Locate the cell with the specified text and output its [X, Y] center coordinate. 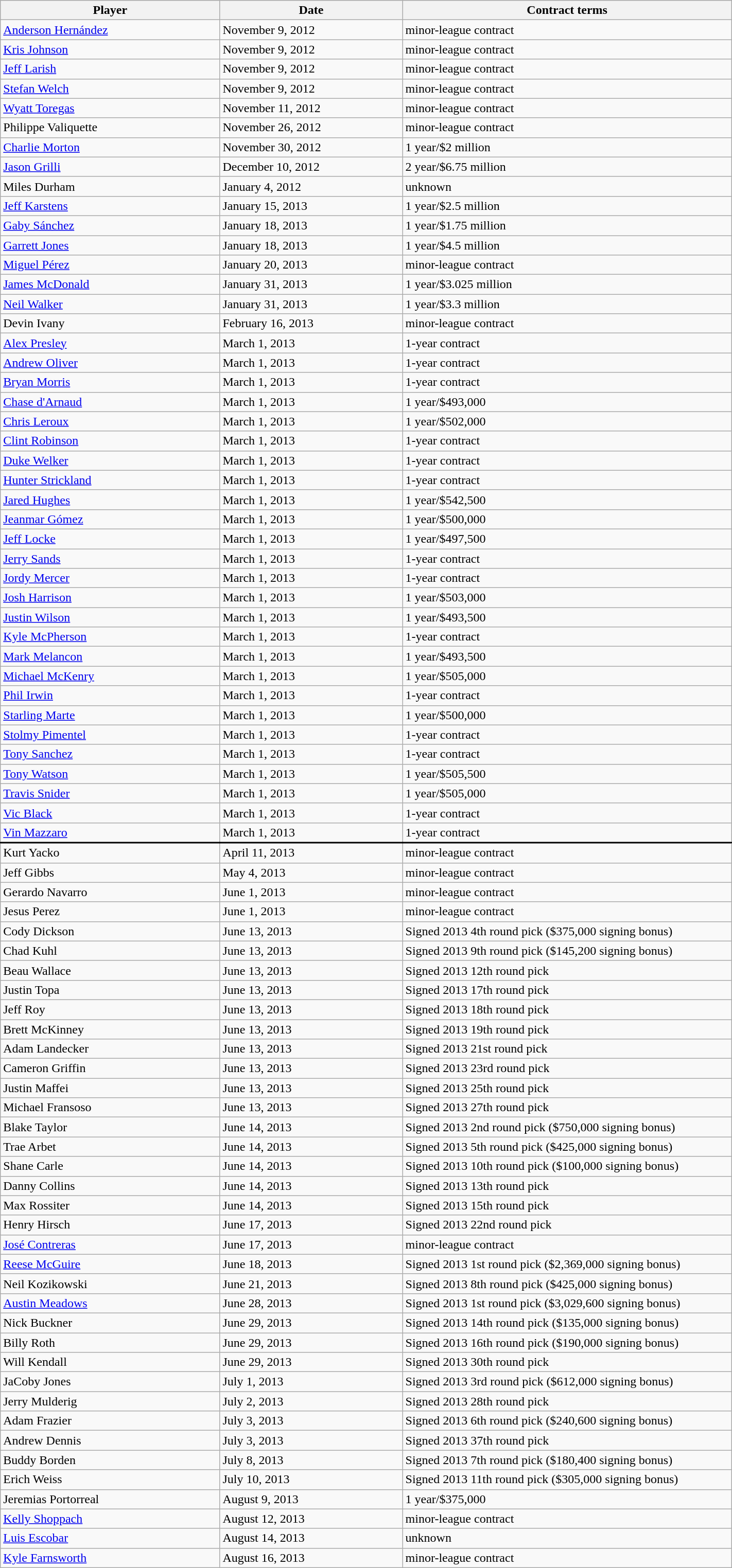
Justin Maffei [110, 1088]
1 year/$505,500 [567, 774]
Clint Robinson [110, 441]
Signed 2013 1st round pick ($2,369,000 signing bonus) [567, 1264]
Signed 2013 28th round pick [567, 1401]
Wyatt Toregas [110, 108]
Signed 2013 14th round pick ($135,000 signing bonus) [567, 1323]
Signed 2013 2nd round pick ($750,000 signing bonus) [567, 1127]
Travis Snider [110, 793]
Blake Taylor [110, 1127]
June 21, 2013 [311, 1284]
Henry Hirsch [110, 1225]
Miguel Pérez [110, 265]
Duke Welker [110, 460]
Signed 2013 10th round pick ($100,000 signing bonus) [567, 1166]
Nick Buckner [110, 1323]
Andrew Dennis [110, 1440]
Jordy Mercer [110, 578]
Jerry Mulderig [110, 1401]
Stefan Welch [110, 88]
Signed 2013 17th round pick [567, 990]
Signed 2013 30th round pick [567, 1362]
Kelly Shoppach [110, 1519]
August 16, 2013 [311, 1558]
2 year/$6.75 million [567, 167]
November 11, 2012 [311, 108]
Signed 2013 4th round pick ($375,000 signing bonus) [567, 931]
Signed 2013 25th round pick [567, 1088]
Gaby Sánchez [110, 225]
Jeremias Portorreal [110, 1499]
August 14, 2013 [311, 1538]
Michael Fransoso [110, 1108]
November 30, 2012 [311, 147]
Philippe Valiquette [110, 128]
June 18, 2013 [311, 1264]
Brett McKinney [110, 1029]
Kurt Yacko [110, 853]
Starling Marte [110, 715]
Kyle McPherson [110, 637]
1 year/$4.5 million [567, 245]
Tony Sanchez [110, 754]
Justin Wilson [110, 617]
Jeanmar Gómez [110, 519]
1 year/$497,500 [567, 539]
Neil Walker [110, 304]
Signed 2013 13th round pick [567, 1186]
Jeff Roy [110, 1009]
1 year/$493,000 [567, 402]
Michael McKenry [110, 676]
Vin Mazzaro [110, 832]
Charlie Morton [110, 147]
Date [311, 10]
December 10, 2012 [311, 167]
Jeff Locke [110, 539]
Jeff Karstens [110, 206]
Chase d'Arnaud [110, 402]
July 2, 2013 [311, 1401]
Will Kendall [110, 1362]
Vic Black [110, 813]
July 10, 2013 [311, 1480]
Tony Watson [110, 774]
Chad Kuhl [110, 951]
Mark Melancon [110, 656]
Shane Carle [110, 1166]
January 20, 2013 [311, 265]
August 12, 2013 [311, 1519]
James McDonald [110, 284]
August 9, 2013 [311, 1499]
1 year/$2 million [567, 147]
Billy Roth [110, 1342]
Signed 2013 7th round pick ($180,400 signing bonus) [567, 1460]
Bryan Morris [110, 382]
Stolmy Pimentel [110, 735]
Jesus Perez [110, 912]
May 4, 2013 [311, 872]
Signed 2013 16th round pick ($190,000 signing bonus) [567, 1342]
Reese McGuire [110, 1264]
Signed 2013 5th round pick ($425,000 signing bonus) [567, 1147]
1 year/$1.75 million [567, 225]
Beau Wallace [110, 970]
Kyle Farnsworth [110, 1558]
Adam Frazier [110, 1421]
Phil Irwin [110, 696]
Signed 2013 27th round pick [567, 1108]
1 year/$502,000 [567, 421]
Signed 2013 22nd round pick [567, 1225]
Signed 2013 3rd round pick ($612,000 signing bonus) [567, 1382]
Justin Topa [110, 990]
Signed 2013 1st round pick ($3,029,600 signing bonus) [567, 1303]
Adam Landecker [110, 1049]
Jeff Larish [110, 69]
April 11, 2013 [311, 853]
Miles Durham [110, 186]
Signed 2013 23rd round pick [567, 1068]
Buddy Borden [110, 1460]
Signed 2013 8th round pick ($425,000 signing bonus) [567, 1284]
Jeff Gibbs [110, 872]
Cody Dickson [110, 931]
Luis Escobar [110, 1538]
1 year/$3.3 million [567, 304]
Jason Grilli [110, 167]
Player [110, 10]
1 year/$542,500 [567, 500]
Contract terms [567, 10]
January 15, 2013 [311, 206]
Signed 2013 11th round pick ($305,000 signing bonus) [567, 1480]
Signed 2013 12th round pick [567, 970]
Andrew Oliver [110, 363]
Josh Harrison [110, 598]
Max Rossiter [110, 1205]
Jerry Sands [110, 558]
Jared Hughes [110, 500]
Alex Presley [110, 343]
July 1, 2013 [311, 1382]
Signed 2013 15th round pick [567, 1205]
Erich Weiss [110, 1480]
1 year/$503,000 [567, 598]
Cameron Griffin [110, 1068]
Danny Collins [110, 1186]
JaCoby Jones [110, 1382]
Signed 2013 19th round pick [567, 1029]
Trae Arbet [110, 1147]
Signed 2013 37th round pick [567, 1440]
November 26, 2012 [311, 128]
Anderson Hernández [110, 30]
Hunter Strickland [110, 480]
January 4, 2012 [311, 186]
Signed 2013 21st round pick [567, 1049]
Gerardo Navarro [110, 892]
Signed 2013 9th round pick ($145,200 signing bonus) [567, 951]
Devin Ivany [110, 324]
José Contreras [110, 1244]
1 year/$3.025 million [567, 284]
Neil Kozikowski [110, 1284]
1 year/$2.5 million [567, 206]
July 8, 2013 [311, 1460]
June 28, 2013 [311, 1303]
Chris Leroux [110, 421]
Austin Meadows [110, 1303]
February 16, 2013 [311, 324]
1 year/$375,000 [567, 1499]
Kris Johnson [110, 49]
Signed 2013 18th round pick [567, 1009]
Garrett Jones [110, 245]
Signed 2013 6th round pick ($240,600 signing bonus) [567, 1421]
